Identify which cell holds the provided text, then report its (X, Y) central coordinate. 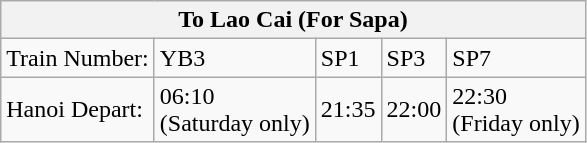
Train Number: (78, 58)
22:00 (414, 110)
YB3 (234, 58)
SP7 (516, 58)
SP3 (414, 58)
21:35 (348, 110)
22:30(Friday only) (516, 110)
06:10(Saturday only) (234, 110)
To Lao Cai (For Sapa) (293, 20)
SP1 (348, 58)
Hanoi Depart: (78, 110)
